Determine the (X, Y) coordinate at the center of the cell enclosing the given text.  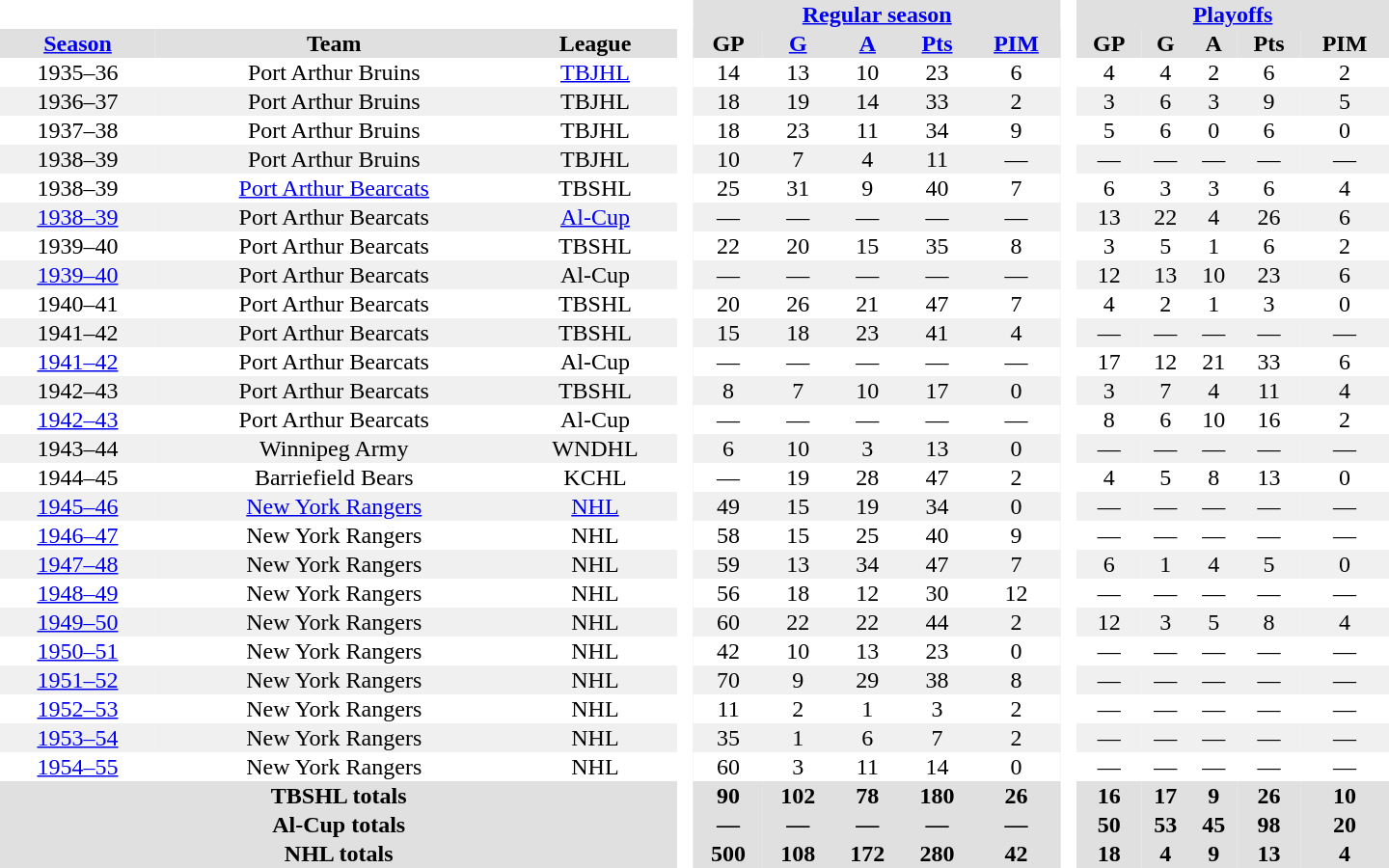
League (596, 43)
WNDHL (596, 448)
98 (1269, 825)
280 (937, 854)
1950–51 (77, 651)
50 (1109, 825)
45 (1213, 825)
28 (867, 477)
1954–55 (77, 767)
1953–54 (77, 738)
Al-Cup totals (339, 825)
56 (728, 593)
49 (728, 506)
1936–37 (77, 101)
90 (728, 796)
Regular season (877, 14)
30 (937, 593)
TBSHL totals (339, 796)
1944–45 (77, 477)
KCHL (596, 477)
53 (1165, 825)
78 (867, 796)
1935–36 (77, 72)
31 (798, 188)
1946–47 (77, 535)
Team (334, 43)
180 (937, 796)
29 (867, 680)
44 (937, 622)
500 (728, 854)
1937–38 (77, 130)
1940–41 (77, 304)
NHL totals (339, 854)
41 (937, 333)
1949–50 (77, 622)
1945–46 (77, 506)
1948–49 (77, 593)
108 (798, 854)
1952–53 (77, 709)
172 (867, 854)
Season (77, 43)
Playoffs (1233, 14)
58 (728, 535)
1951–52 (77, 680)
38 (937, 680)
102 (798, 796)
70 (728, 680)
1943–44 (77, 448)
59 (728, 564)
Winnipeg Army (334, 448)
Barriefield Bears (334, 477)
1947–48 (77, 564)
